Capture the cell that displays the provided text and extract its (X, Y) central coordinate. 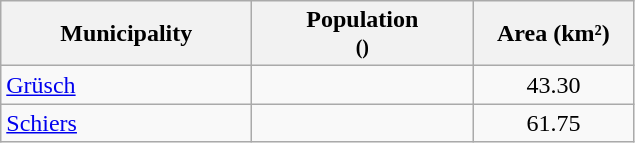
Municipality (126, 34)
43.30 (554, 85)
Population () (362, 34)
Schiers (126, 123)
Area (km²) (554, 34)
Grüsch (126, 85)
61.75 (554, 123)
